Scan for the cell matching the given text and deliver its (x, y) coordinate at center. 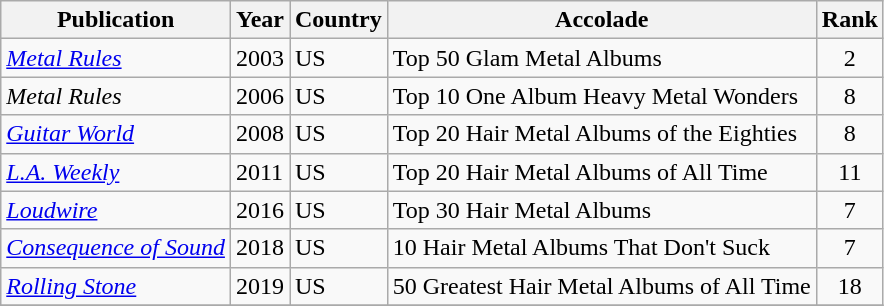
Guitar World (116, 134)
Accolade (602, 20)
50 Greatest Hair Metal Albums of All Time (602, 286)
L.A. Weekly (116, 172)
Country (339, 20)
Publication (116, 20)
Rolling Stone (116, 286)
18 (850, 286)
2011 (260, 172)
2 (850, 58)
Consequence of Sound (116, 248)
11 (850, 172)
10 Hair Metal Albums That Don't Suck (602, 248)
Top 30 Hair Metal Albums (602, 210)
Loudwire (116, 210)
Top 50 Glam Metal Albums (602, 58)
2019 (260, 286)
2006 (260, 96)
Top 10 One Album Heavy Metal Wonders (602, 96)
Top 20 Hair Metal Albums of All Time (602, 172)
Rank (850, 20)
2003 (260, 58)
2018 (260, 248)
Top 20 Hair Metal Albums of the Eighties (602, 134)
2016 (260, 210)
Year (260, 20)
2008 (260, 134)
